Determine the [X, Y] coordinate at the center of the cell enclosing the given text.  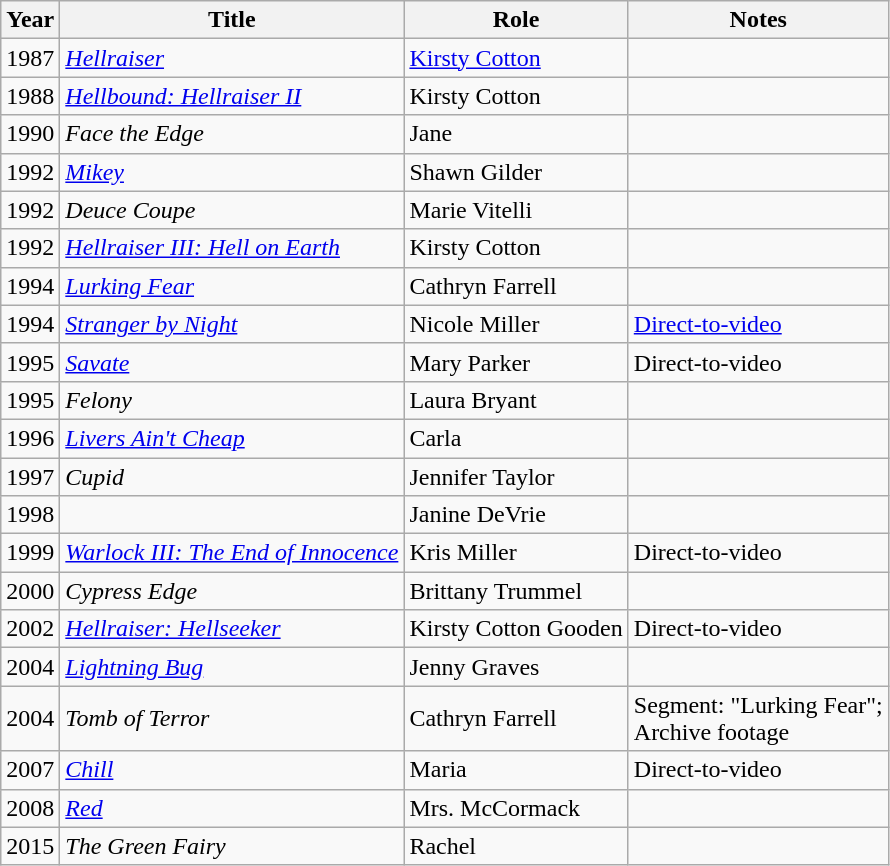
1998 [30, 515]
Maria [516, 770]
Nicole Miller [516, 324]
Felony [232, 400]
Laura Bryant [516, 400]
Segment: "Lurking Fear"; Archive footage [758, 718]
1997 [30, 477]
2008 [30, 808]
Mrs. McCormack [516, 808]
Jennifer Taylor [516, 477]
Marie Vitelli [516, 210]
1990 [30, 134]
Hellraiser III: Hell on Earth [232, 248]
Kirsty Cotton Gooden [516, 629]
1996 [30, 438]
Janine DeVrie [516, 515]
Carla [516, 438]
Hellbound: Hellraiser II [232, 96]
Brittany Trummel [516, 591]
Tomb of Terror [232, 718]
Role [516, 20]
Year [30, 20]
Savate [232, 362]
Face the Edge [232, 134]
Cypress Edge [232, 591]
Jenny Graves [516, 667]
The Green Fairy [232, 846]
Warlock III: The End of Innocence [232, 553]
Kris Miller [516, 553]
Hellraiser [232, 58]
Chill [232, 770]
Shawn Gilder [516, 172]
Jane [516, 134]
Mikey [232, 172]
Lightning Bug [232, 667]
1999 [30, 553]
Notes [758, 20]
Red [232, 808]
1987 [30, 58]
1988 [30, 96]
Livers Ain't Cheap [232, 438]
Mary Parker [516, 362]
Lurking Fear [232, 286]
2007 [30, 770]
Stranger by Night [232, 324]
Cupid [232, 477]
2015 [30, 846]
Rachel [516, 846]
Hellraiser: Hellseeker [232, 629]
2002 [30, 629]
Title [232, 20]
Deuce Coupe [232, 210]
2000 [30, 591]
